From the cell containing the given text, extract its center point as [X, Y] coordinate. 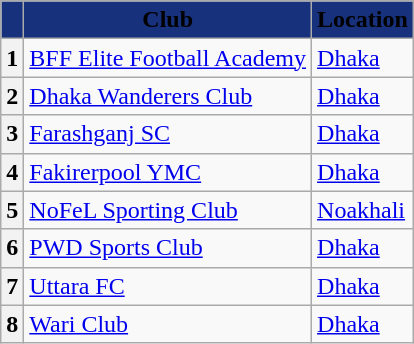
2 [12, 96]
4 [12, 172]
Farashganj SC [168, 134]
Uttara FC [168, 286]
5 [12, 210]
7 [12, 286]
3 [12, 134]
8 [12, 324]
Club [168, 20]
Location [363, 20]
BFF Elite Football Academy [168, 58]
1 [12, 58]
PWD Sports Club [168, 248]
Wari Club [168, 324]
Fakirerpool YMC [168, 172]
Dhaka Wanderers Club [168, 96]
Noakhali [363, 210]
NoFeL Sporting Club [168, 210]
6 [12, 248]
